Identify which cell holds the provided text, then report its (X, Y) central coordinate. 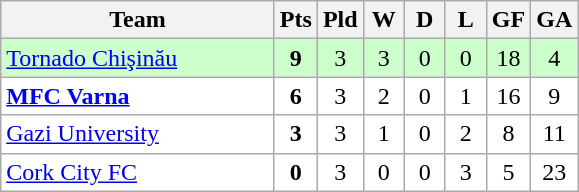
11 (554, 134)
Tornado Chişinău (138, 58)
GA (554, 20)
Gazi University (138, 134)
5 (508, 172)
Pld (340, 20)
18 (508, 58)
Team (138, 20)
16 (508, 96)
GF (508, 20)
Cork City FC (138, 172)
D (424, 20)
Pts (296, 20)
23 (554, 172)
8 (508, 134)
6 (296, 96)
W (384, 20)
L (466, 20)
MFC Varna (138, 96)
4 (554, 58)
